Identify which cell holds the provided text, then report its [x, y] central coordinate. 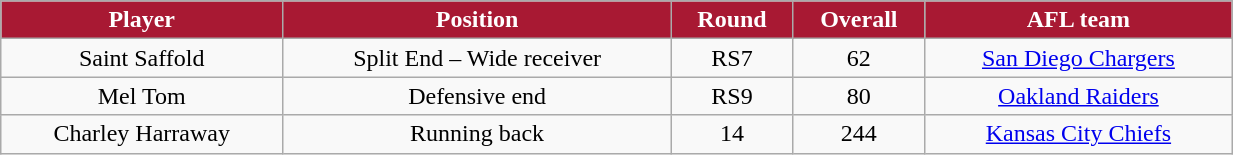
RS7 [732, 58]
Mel Tom [142, 96]
Position [478, 20]
Running back [478, 134]
Charley Harraway [142, 134]
Defensive end [478, 96]
RS9 [732, 96]
Oakland Raiders [1078, 96]
Split End – Wide receiver [478, 58]
AFL team [1078, 20]
80 [858, 96]
244 [858, 134]
Player [142, 20]
San Diego Chargers [1078, 58]
Overall [858, 20]
Saint Saffold [142, 58]
Round [732, 20]
14 [732, 134]
Kansas City Chiefs [1078, 134]
62 [858, 58]
